Output the (x, y) coordinate of the center of the cell containing the given text.  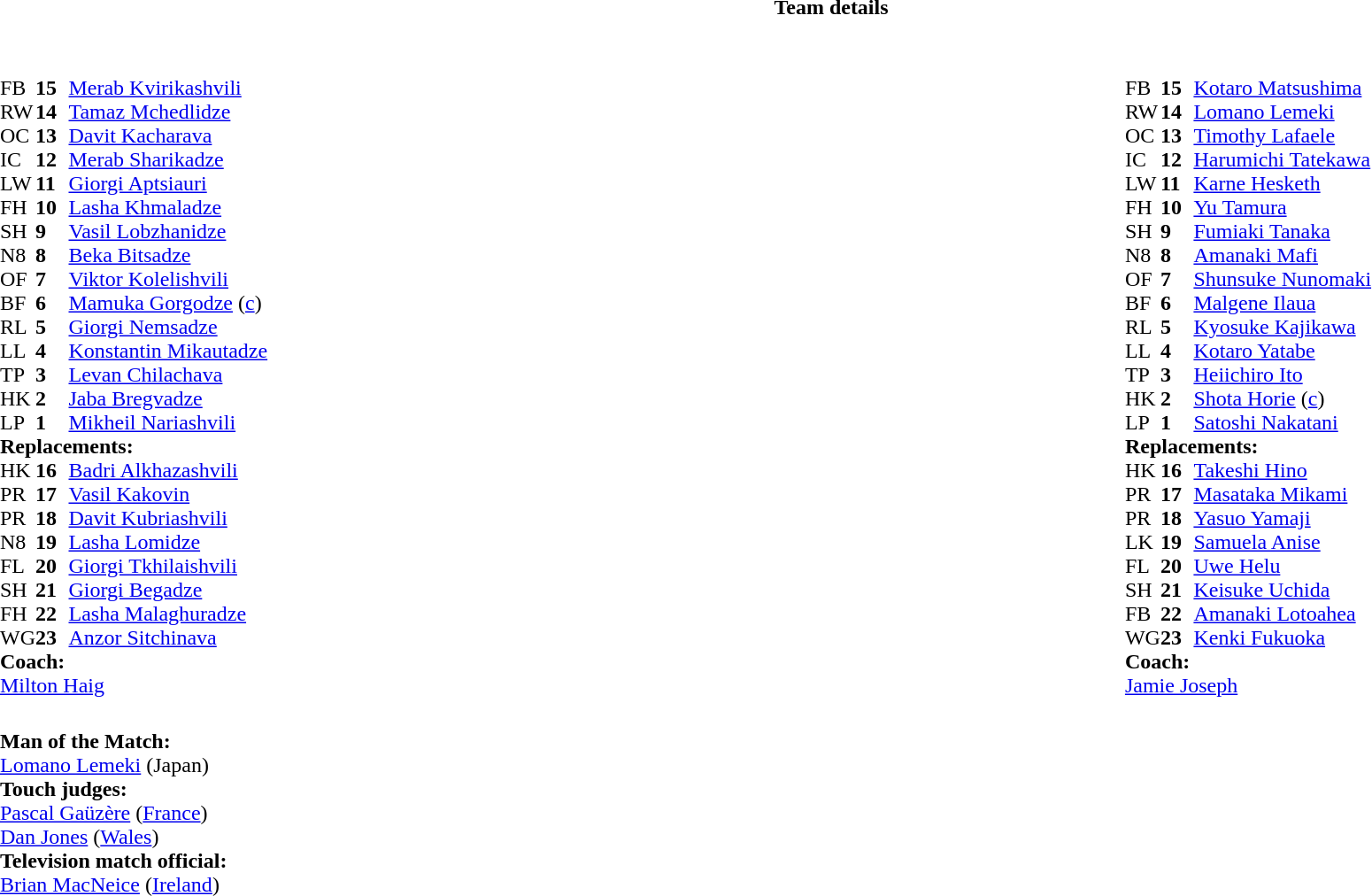
Giorgi Aptsiauri (168, 184)
Heiichiro Ito (1282, 375)
Fumiaki Tanaka (1282, 232)
Tamaz Mchedlidze (168, 112)
Badri Alkhazashvili (168, 471)
Milton Haig (134, 685)
Beka Bitsadze (168, 255)
Kotaro Matsushima (1282, 89)
Davit Kubriashvili (168, 519)
Vasil Kakovin (168, 494)
Yasuo Yamaji (1282, 519)
Masataka Mikami (1282, 494)
Lasha Malaghuradze (168, 614)
Lasha Khmaladze (168, 207)
Mamuka Gorgodze (c) (168, 303)
Lomano Lemeki (1282, 112)
Samuela Anise (1282, 542)
Konstantin Mikautadze (168, 351)
Takeshi Hino (1282, 471)
Levan Chilachava (168, 375)
Davit Kacharava (168, 136)
Satoshi Nakatani (1282, 423)
Viktor Kolelishvili (168, 280)
Kyosuke Kajikawa (1282, 328)
Harumichi Tatekawa (1282, 159)
Lasha Lomidze (168, 542)
LK (1143, 542)
Keisuke Uchida (1282, 590)
Jamie Joseph (1248, 685)
Anzor Sitchinava (168, 637)
Shunsuke Nunomaki (1282, 280)
Merab Kvirikashvili (168, 89)
Vasil Lobzhanidze (168, 232)
Yu Tamura (1282, 207)
Amanaki Mafi (1282, 255)
Shota Horie (c) (1282, 398)
Merab Sharikadze (168, 159)
Kenki Fukuoka (1282, 637)
Malgene Ilaua (1282, 303)
Jaba Bregvadze (168, 398)
Karne Hesketh (1282, 184)
Timothy Lafaele (1282, 136)
Uwe Helu (1282, 567)
Giorgi Begadze (168, 590)
Amanaki Lotoahea (1282, 614)
Giorgi Nemsadze (168, 328)
Giorgi Tkhilaishvili (168, 567)
Kotaro Yatabe (1282, 351)
Mikheil Nariashvili (168, 423)
